Return the (x, y) coordinate for the center point of the cell that contains the specified text.  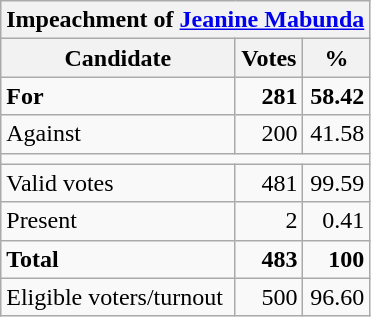
Candidate (118, 58)
% (336, 58)
Impeachment of Jeanine Mabunda (186, 20)
Against (118, 134)
Eligible voters/turnout (118, 297)
100 (336, 259)
58.42 (336, 96)
Valid votes (118, 183)
481 (269, 183)
2 (269, 221)
483 (269, 259)
Total (118, 259)
For (118, 96)
41.58 (336, 134)
200 (269, 134)
99.59 (336, 183)
Present (118, 221)
96.60 (336, 297)
281 (269, 96)
0.41 (336, 221)
500 (269, 297)
Votes (269, 58)
